Scan for the cell matching the given text and deliver its [X, Y] coordinate at center. 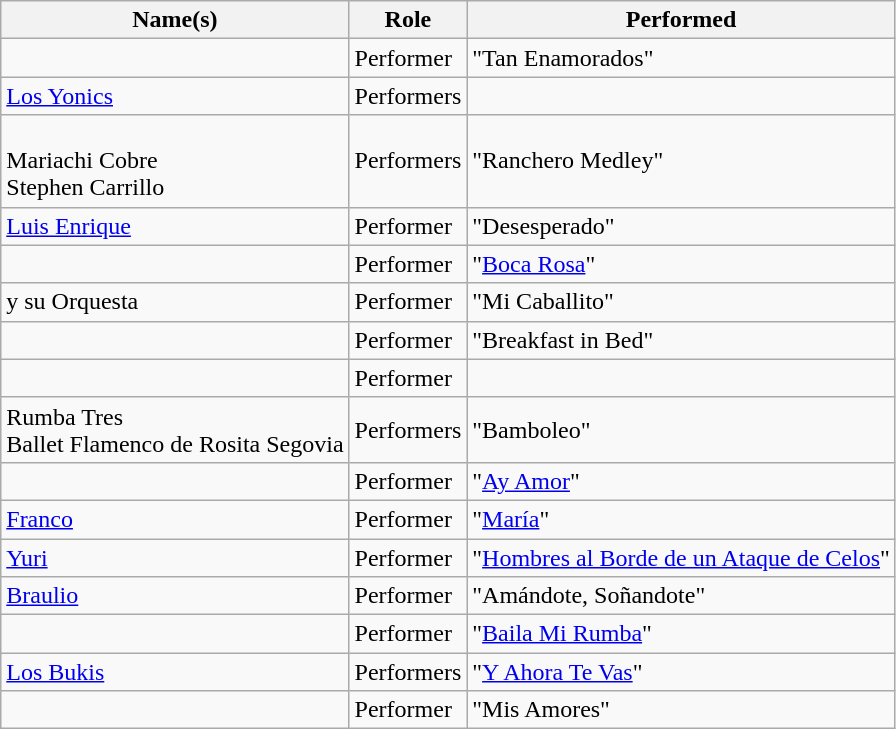
Performed [682, 20]
"Desesperado" [682, 226]
Yuri [175, 557]
"Boca Rosa" [682, 264]
"Mis Amores" [682, 710]
Los Yonics [175, 96]
"Bamboleo" [682, 430]
Name(s) [175, 20]
Braulio [175, 596]
"Mi Caballito" [682, 302]
Luis Enrique [175, 226]
"Y Ahora Te Vas" [682, 672]
y su Orquesta [175, 302]
"Baila Mi Rumba" [682, 634]
Los Bukis [175, 672]
"Amándote, Soñandote" [682, 596]
"Hombres al Borde de un Ataque de Celos" [682, 557]
"Ay Amor" [682, 481]
Mariachi CobreStephen Carrillo [175, 161]
"María" [682, 519]
"Breakfast in Bed" [682, 340]
Rumba TresBallet Flamenco de Rosita Segovia [175, 430]
Role [408, 20]
"Tan Enamorados" [682, 58]
Franco [175, 519]
"Ranchero Medley" [682, 161]
